Determine the [X, Y] coordinate at the center of the cell enclosing the given text.  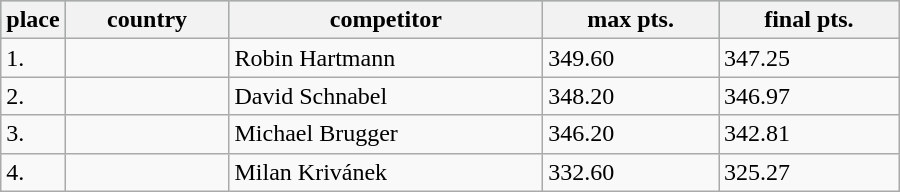
2. [33, 96]
place [33, 20]
346.97 [810, 96]
347.25 [810, 58]
342.81 [810, 134]
332.60 [631, 172]
349.60 [631, 58]
325.27 [810, 172]
4. [33, 172]
Milan Krivánek [386, 172]
competitor [386, 20]
348.20 [631, 96]
final pts. [810, 20]
Michael Brugger [386, 134]
country [147, 20]
max pts. [631, 20]
3. [33, 134]
1. [33, 58]
346.20 [631, 134]
David Schnabel [386, 96]
Robin Hartmann [386, 58]
